Identify which cell holds the provided text, then report its (x, y) central coordinate. 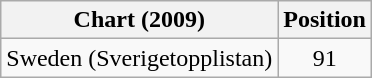
91 (325, 58)
Chart (2009) (140, 20)
Position (325, 20)
Sweden (Sverigetopplistan) (140, 58)
